Scan for the cell matching the given text and deliver its [x, y] coordinate at center. 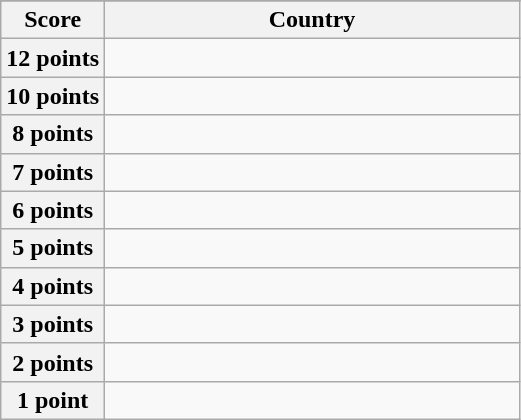
5 points [53, 248]
2 points [53, 362]
Score [53, 20]
6 points [53, 210]
7 points [53, 172]
Country [312, 20]
3 points [53, 324]
8 points [53, 134]
12 points [53, 58]
4 points [53, 286]
10 points [53, 96]
1 point [53, 400]
